Return the (x, y) coordinate for the center point of the cell that contains the specified text.  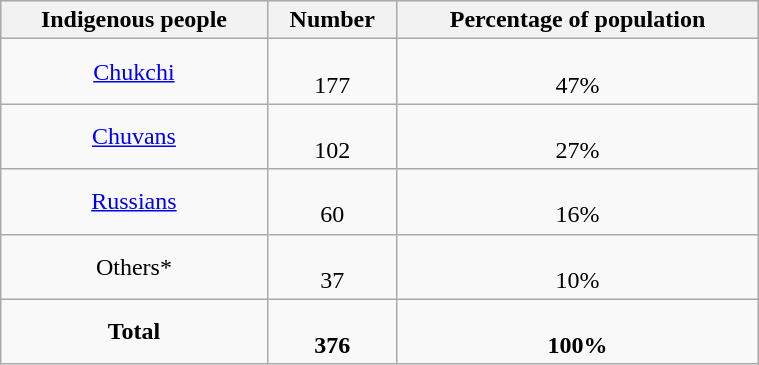
Others* (134, 266)
47% (577, 72)
27% (577, 136)
Percentage of population (577, 20)
60 (332, 202)
37 (332, 266)
100% (577, 332)
10% (577, 266)
376 (332, 332)
Russians (134, 202)
Indigenous people (134, 20)
177 (332, 72)
Chuvans (134, 136)
Chukchi (134, 72)
102 (332, 136)
Total (134, 332)
Number (332, 20)
16% (577, 202)
